Detect which cell encompasses the target text, then output its [x, y] center coordinate. 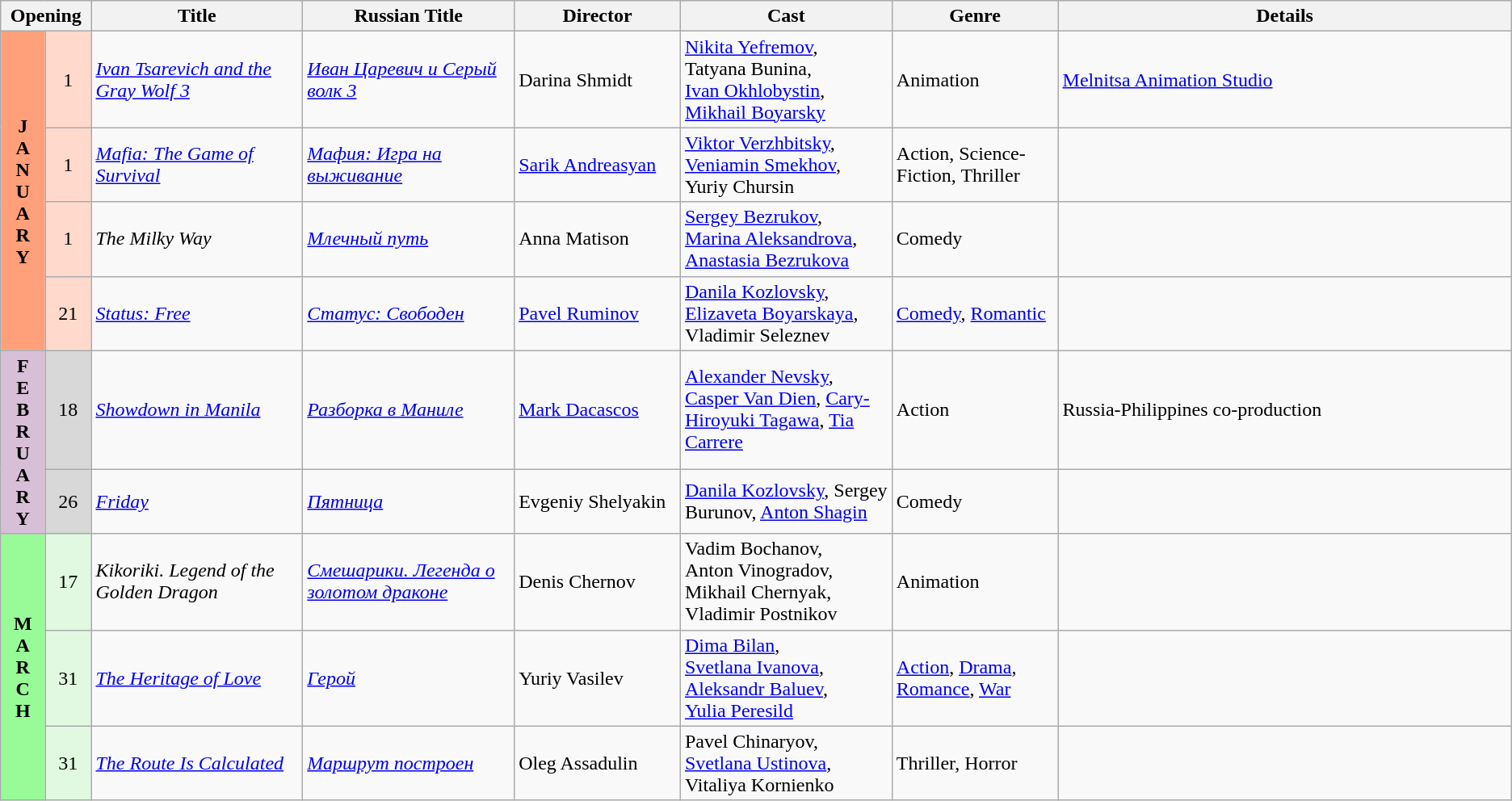
Director [598, 16]
Danila Kozlovsky, Elizaveta Boyarskaya, Vladimir Seleznev [786, 313]
Cast [786, 16]
Статус: Свободен [409, 313]
Russian Title [409, 16]
Pavel Chinaryov, Svetlana Ustinova, Vitaliya Kornienko [786, 763]
Action, Drama, Romance, War [975, 678]
Ivan Tsarevich and the Gray Wolf 3 [197, 79]
Sergey Bezrukov, Marina Aleksandrova, Anastasia Bezrukova [786, 239]
Russia-Philippines co-production [1284, 410]
Vadim Bochanov, Anton Vinogradov, Mikhail Chernyak, Vladimir Postnikov [786, 581]
Герой [409, 678]
Oleg Assadulin [598, 763]
Mafia: The Game of Survival [197, 165]
Pavel Ruminov [598, 313]
Mark Dacascos [598, 410]
Млечный путь [409, 239]
Разборка в Маниле [409, 410]
Evgeniy Shelyakin [598, 501]
Denis Chernov [598, 581]
Sarik Andreasyan [598, 165]
17 [68, 581]
Friday [197, 501]
Смешарики. Легенда о золотом драконе [409, 581]
Showdown in Manila [197, 410]
Action [975, 410]
FEBRUARY [23, 442]
Darina Shmidt [598, 79]
Nikita Yefremov, Tatyana Bunina, Ivan Okhlobystin, Mikhail Boyarsky [786, 79]
Details [1284, 16]
The Route Is Calculated [197, 763]
Opening [46, 16]
JANUARY [23, 191]
The Heritage of Love [197, 678]
Пятница [409, 501]
The Milky Way [197, 239]
Alexander Nevsky, Casper Van Dien, Cary-Hiroyuki Tagawa, Tia Carrere [786, 410]
18 [68, 410]
Иван Царевич и Серый волк 3 [409, 79]
Yuriy Vasilev [598, 678]
Dima Bilan, Svetlana Ivanova, Aleksandr Baluev, Yulia Peresild [786, 678]
Melnitsa Animation Studio [1284, 79]
Anna Matison [598, 239]
Comedy, Romantic [975, 313]
Thriller, Horror [975, 763]
Kikoriki. Legend of the Golden Dragon [197, 581]
Status: Free [197, 313]
MARCH [23, 667]
Viktor Verzhbitsky, Veniamin Smekhov, Yuriy Chursin [786, 165]
Title [197, 16]
Маршрут построен [409, 763]
Genre [975, 16]
Мафия: Игра на выживание [409, 165]
Action, Science-Fiction, Thriller [975, 165]
26 [68, 501]
Danila Kozlovsky, Sergey Burunov, Anton Shagin [786, 501]
21 [68, 313]
